Identify which cell holds the provided text, then report its [x, y] central coordinate. 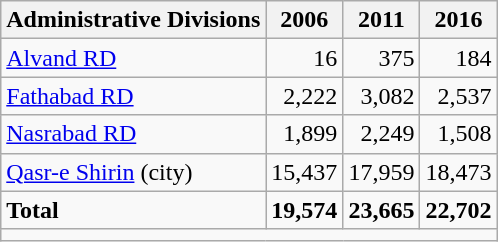
Total [134, 210]
2016 [458, 20]
3,082 [382, 96]
2006 [304, 20]
17,959 [382, 172]
Alvand RD [134, 58]
18,473 [458, 172]
Fathabad RD [134, 96]
15,437 [304, 172]
375 [382, 58]
22,702 [458, 210]
2,222 [304, 96]
16 [304, 58]
23,665 [382, 210]
2011 [382, 20]
2,249 [382, 134]
1,899 [304, 134]
19,574 [304, 210]
Administrative Divisions [134, 20]
Qasr-e Shirin (city) [134, 172]
2,537 [458, 96]
Nasrabad RD [134, 134]
184 [458, 58]
1,508 [458, 134]
